Search for the cell housing the specified text and yield its [x, y] center coordinate. 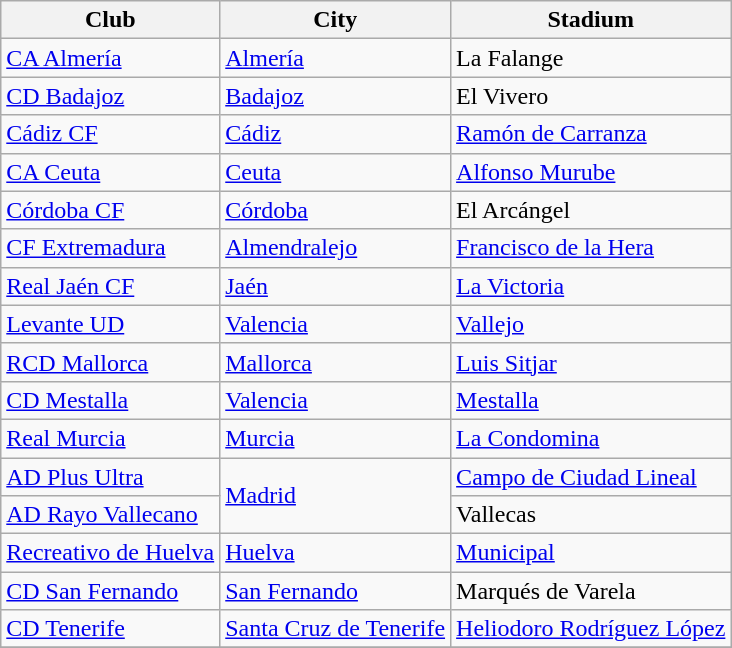
Club [110, 20]
Campo de Ciudad Lineal [591, 477]
El Arcángel [591, 210]
Luis Sitjar [591, 362]
Ramón de Carranza [591, 134]
Marqués de Varela [591, 591]
Ceuta [336, 172]
Alfonso Murube [591, 172]
El Vivero [591, 96]
Jaén [336, 286]
Francisco de la Hera [591, 248]
Mestalla [591, 400]
CA Ceuta [110, 172]
Vallecas [591, 515]
La Victoria [591, 286]
Municipal [591, 553]
RCD Mallorca [110, 362]
Heliodoro Rodríguez López [591, 629]
San Fernando [336, 591]
La Condomina [591, 438]
La Falange [591, 58]
Recreativo de Huelva [110, 553]
Almería [336, 58]
Vallejo [591, 324]
CD San Fernando [110, 591]
Córdoba CF [110, 210]
Cádiz CF [110, 134]
CF Extremadura [110, 248]
Stadium [591, 20]
Córdoba [336, 210]
AD Plus Ultra [110, 477]
Santa Cruz de Tenerife [336, 629]
Badajoz [336, 96]
City [336, 20]
CD Badajoz [110, 96]
CD Tenerife [110, 629]
Real Jaén CF [110, 286]
Cádiz [336, 134]
CD Mestalla [110, 400]
Levante UD [110, 324]
Almendralejo [336, 248]
Madrid [336, 496]
Mallorca [336, 362]
Real Murcia [110, 438]
AD Rayo Vallecano [110, 515]
CA Almería [110, 58]
Murcia [336, 438]
Huelva [336, 553]
